Return the (x, y) coordinate for the center point of the cell that contains the specified text.  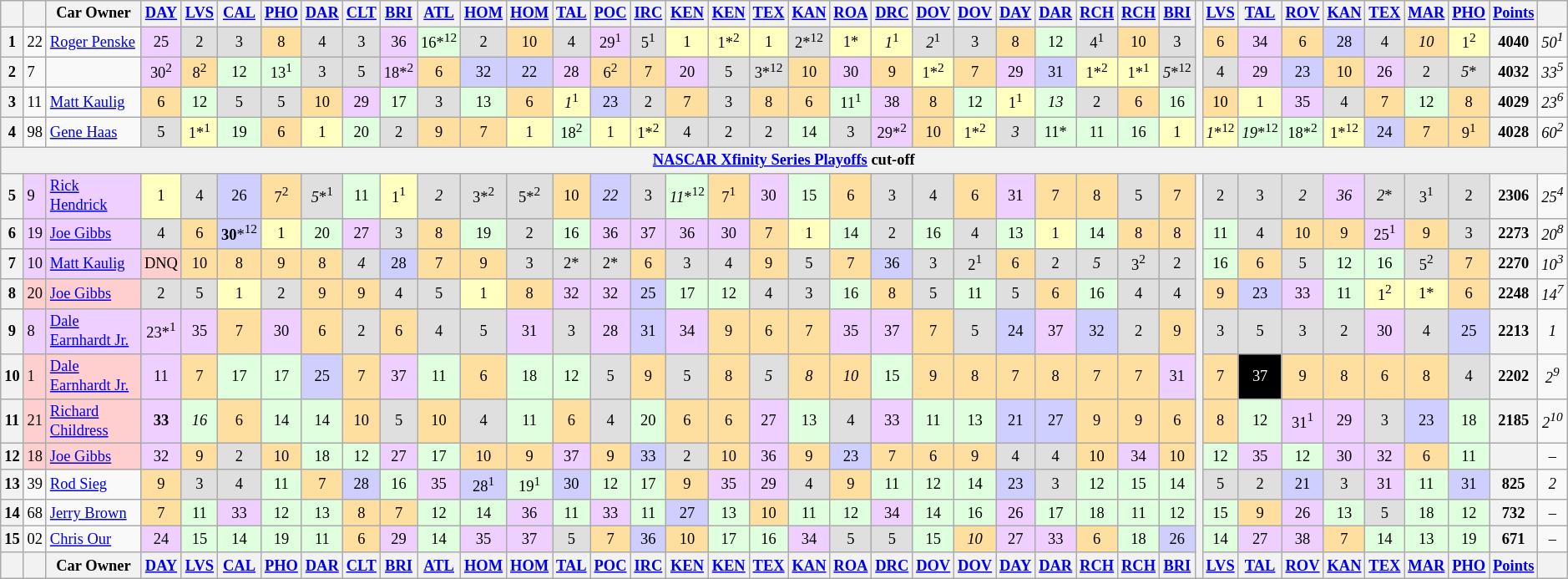
236 (1553, 102)
2270 (1514, 264)
5*1 (322, 196)
41 (1097, 42)
2273 (1514, 234)
3*2 (484, 196)
19*12 (1260, 132)
335 (1553, 72)
2185 (1514, 421)
Jerry Brown (94, 513)
68 (35, 513)
71 (728, 196)
103 (1553, 264)
Roger Penske (94, 42)
302 (162, 72)
39 (35, 485)
91 (1469, 132)
Chris Our (94, 540)
2306 (1514, 196)
281 (484, 485)
29*2 (892, 132)
5*2 (529, 196)
5*12 (1177, 72)
72 (281, 196)
210 (1553, 421)
51 (648, 42)
02 (35, 540)
4028 (1514, 132)
11*12 (688, 196)
62 (610, 72)
52 (1426, 264)
DNQ (162, 264)
111 (851, 102)
147 (1553, 294)
2248 (1514, 294)
602 (1553, 132)
5* (1469, 72)
4032 (1514, 72)
671 (1514, 540)
732 (1514, 513)
23*1 (162, 332)
Rick Hendrick (94, 196)
NASCAR Xfinity Series Playoffs cut-off (784, 160)
Gene Haas (94, 132)
182 (571, 132)
2202 (1514, 377)
3*12 (768, 72)
30*12 (240, 234)
11* (1055, 132)
Richard Childress (94, 421)
16*12 (439, 42)
82 (199, 72)
191 (529, 485)
825 (1514, 485)
2213 (1514, 332)
254 (1553, 196)
131 (281, 72)
208 (1553, 234)
98 (35, 132)
251 (1384, 234)
4040 (1514, 42)
4029 (1514, 102)
291 (610, 42)
2*12 (809, 42)
Rod Sieg (94, 485)
501 (1553, 42)
311 (1302, 421)
